Find where the given text appears and provide that cell's center as [x, y] coordinate. 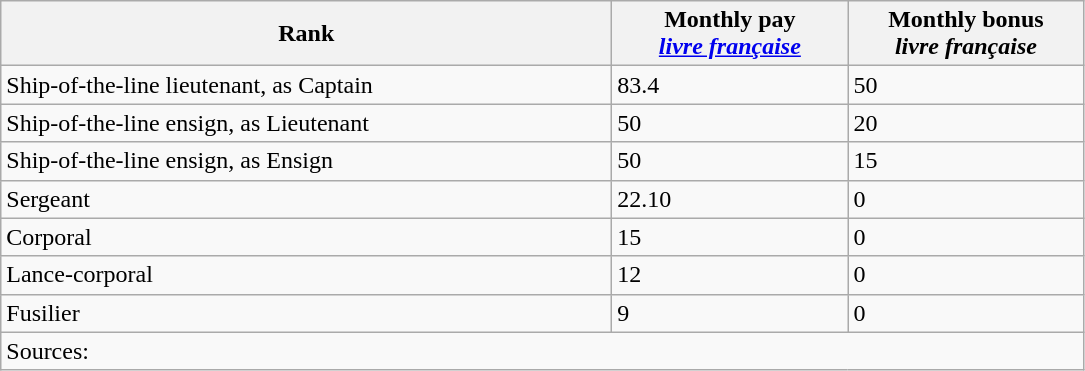
12 [730, 275]
Rank [306, 34]
Ship-of-the-line ensign, as Lieutenant [306, 123]
83.4 [730, 85]
Ship-of-the-line lieutenant, as Captain [306, 85]
Monthly paylivre française [730, 34]
Sources: [542, 351]
Monthly bonuslivre française [966, 34]
20 [966, 123]
Fusilier [306, 313]
Ship-of-the-line ensign, as Ensign [306, 161]
Lance-corporal [306, 275]
Sergeant [306, 199]
22.10 [730, 199]
Corporal [306, 237]
9 [730, 313]
